From the cell containing the given text, extract its center point as [X, Y] coordinate. 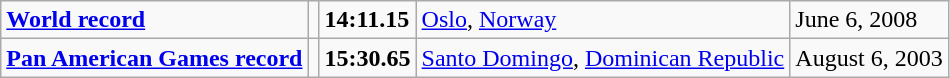
Oslo, Norway [603, 20]
14:11.15 [368, 20]
Pan American Games record [154, 58]
Santo Domingo, Dominican Republic [603, 58]
15:30.65 [368, 58]
World record [154, 20]
August 6, 2003 [869, 58]
June 6, 2008 [869, 20]
